Detect which cell encompasses the target text, then output its [X, Y] center coordinate. 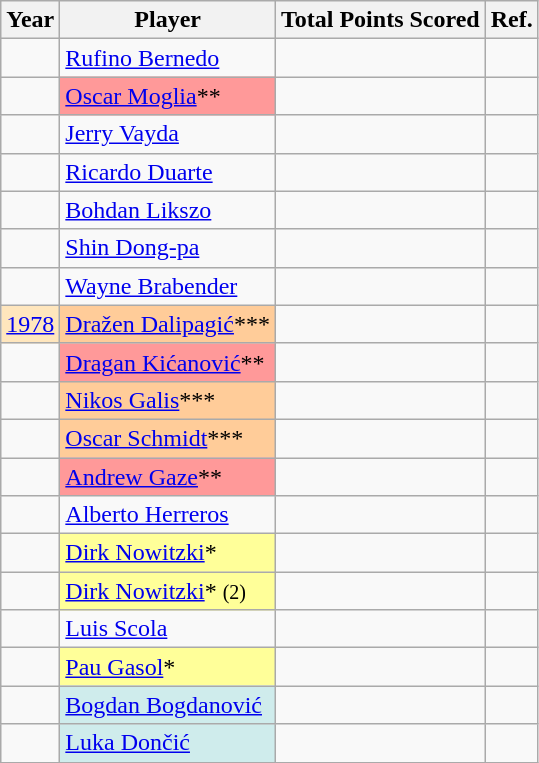
Pau Gasol* [168, 667]
Bogdan Bogdanović [168, 705]
Bohdan Likszo [168, 210]
Total Points Scored [380, 20]
Year [30, 20]
Andrew Gaze** [168, 477]
Wayne Brabender [168, 286]
Jerry Vayda [168, 134]
Luka Dončić [168, 743]
Nikos Galis*** [168, 400]
Shin Dong-pa [168, 248]
Ricardo Duarte [168, 172]
Dirk Nowitzki* (2) [168, 591]
Ref. [512, 20]
Rufino Bernedo [168, 58]
Dirk Nowitzki* [168, 553]
Dragan Kićanović** [168, 362]
Luis Scola [168, 629]
Oscar Moglia** [168, 96]
Oscar Schmidt*** [168, 438]
1978 [30, 324]
Alberto Herreros [168, 515]
Player [168, 20]
Dražen Dalipagić*** [168, 324]
